Locate the cell with the specified text and output its [X, Y] center coordinate. 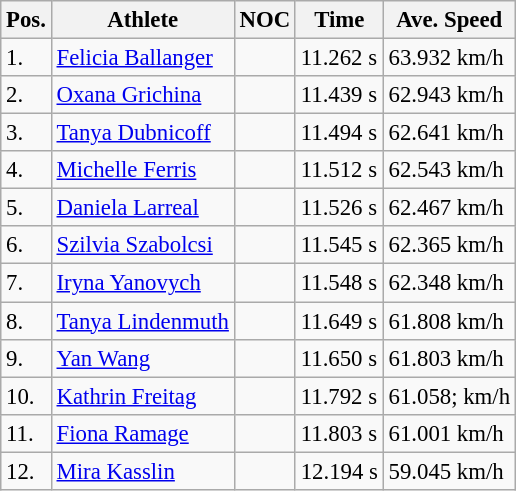
Kathrin Freitag [142, 396]
2. [26, 95]
62.365 km/h [449, 245]
Yan Wang [142, 358]
8. [26, 321]
Oxana Grichina [142, 95]
Szilvia Szabolcsi [142, 245]
11.526 s [339, 208]
Tanya Lindenmuth [142, 321]
Felicia Ballanger [142, 58]
1. [26, 58]
11.262 s [339, 58]
9. [26, 358]
62.641 km/h [449, 133]
11.439 s [339, 95]
Tanya Dubnicoff [142, 133]
NOC [264, 20]
6. [26, 245]
11.803 s [339, 433]
61.001 km/h [449, 433]
62.943 km/h [449, 95]
62.543 km/h [449, 170]
Ave. Speed [449, 20]
11.494 s [339, 133]
63.932 km/h [449, 58]
Daniela Larreal [142, 208]
Pos. [26, 20]
62.348 km/h [449, 283]
Mira Kasslin [142, 471]
61.808 km/h [449, 321]
5. [26, 208]
61.803 km/h [449, 358]
Fiona Ramage [142, 433]
61.058; km/h [449, 396]
62.467 km/h [449, 208]
11.512 s [339, 170]
7. [26, 283]
Athlete [142, 20]
11.649 s [339, 321]
3. [26, 133]
4. [26, 170]
11.548 s [339, 283]
12.194 s [339, 471]
12. [26, 471]
11.545 s [339, 245]
Michelle Ferris [142, 170]
10. [26, 396]
11. [26, 433]
59.045 km/h [449, 471]
Time [339, 20]
11.792 s [339, 396]
11.650 s [339, 358]
Iryna Yanovych [142, 283]
